Locate the cell with the specified text and output its [X, Y] center coordinate. 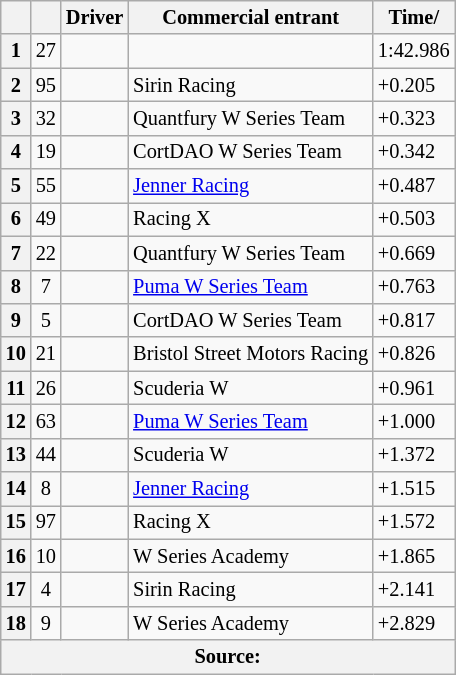
Commercial entrant [250, 17]
32 [46, 118]
14 [16, 489]
+0.487 [414, 186]
19 [46, 152]
1 [16, 51]
Driver [94, 17]
17 [16, 589]
63 [46, 421]
26 [46, 388]
27 [46, 51]
97 [46, 522]
55 [46, 186]
6 [16, 219]
+1.572 [414, 522]
+0.503 [414, 219]
44 [46, 455]
3 [16, 118]
+0.669 [414, 253]
Time/ [414, 17]
Bristol Street Motors Racing [250, 354]
95 [46, 85]
13 [16, 455]
49 [46, 219]
+2.141 [414, 589]
11 [16, 388]
15 [16, 522]
Source: [228, 657]
16 [16, 556]
+0.826 [414, 354]
22 [46, 253]
+0.961 [414, 388]
+1.515 [414, 489]
12 [16, 421]
+0.323 [414, 118]
+0.342 [414, 152]
+1.865 [414, 556]
+1.372 [414, 455]
+1.000 [414, 421]
+0.817 [414, 320]
2 [16, 85]
+0.763 [414, 287]
+2.829 [414, 623]
+0.205 [414, 85]
18 [16, 623]
21 [46, 354]
1:42.986 [414, 51]
